Capture the cell that displays the provided text and extract its (X, Y) central coordinate. 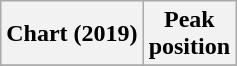
Peakposition (189, 34)
Chart (2019) (72, 34)
